Extract the [x, y] coordinate from the center of the cell holding the provided text.  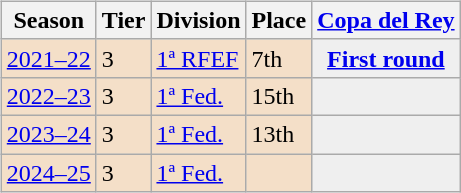
15th [279, 96]
2022–23 [48, 96]
Season [48, 20]
Place [279, 20]
1ª RFEF [198, 58]
13th [279, 134]
Copa del Rey [386, 20]
7th [279, 58]
Division [198, 20]
Tier [124, 20]
2024–25 [48, 173]
2023–24 [48, 134]
First round [386, 58]
2021–22 [48, 58]
